Return (x, y) of the center of cell containing provided text 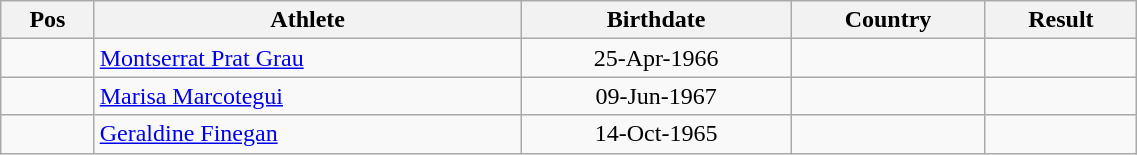
Result (1061, 20)
Birthdate (656, 20)
Country (888, 20)
25-Apr-1966 (656, 58)
Geraldine Finegan (308, 134)
14-Oct-1965 (656, 134)
09-Jun-1967 (656, 96)
Montserrat Prat Grau (308, 58)
Marisa Marcotegui (308, 96)
Athlete (308, 20)
Pos (48, 20)
